Search for the cell housing the specified text and yield its [x, y] center coordinate. 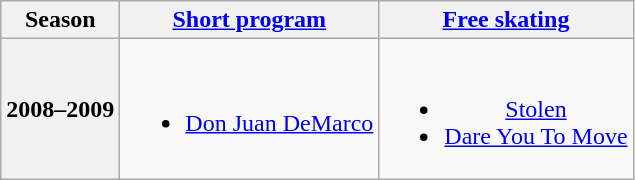
Short program [250, 20]
Free skating [506, 20]
Stolen Dare You To Move [506, 109]
Season [60, 20]
2008–2009 [60, 109]
Don Juan DeMarco [250, 109]
